Provide the (x, y) coordinate of the cell's center where the given text is located.  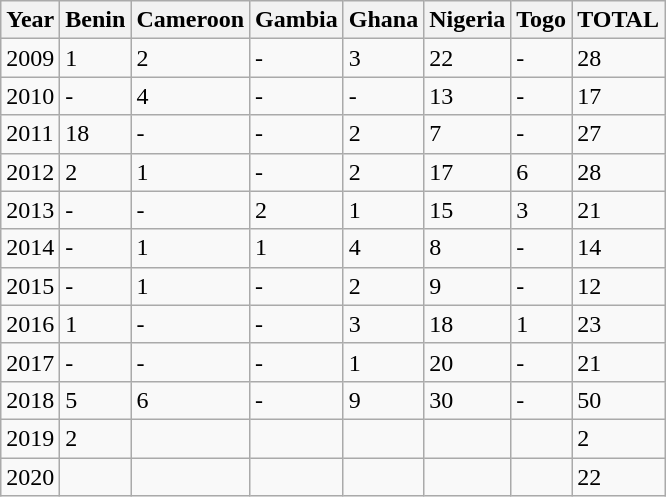
2018 (30, 400)
Year (30, 20)
2009 (30, 58)
7 (468, 134)
2014 (30, 248)
2010 (30, 96)
2015 (30, 286)
8 (468, 248)
20 (468, 362)
14 (618, 248)
13 (468, 96)
Cameroon (190, 20)
2013 (30, 210)
2019 (30, 438)
2011 (30, 134)
23 (618, 324)
50 (618, 400)
Benin (96, 20)
2017 (30, 362)
2012 (30, 172)
27 (618, 134)
15 (468, 210)
30 (468, 400)
Gambia (297, 20)
Nigeria (468, 20)
5 (96, 400)
2020 (30, 477)
2016 (30, 324)
Ghana (383, 20)
TOTAL (618, 20)
Togo (542, 20)
12 (618, 286)
